Pinpoint the cell where the given text exists, returning its [x, y] midpoint coordinate. 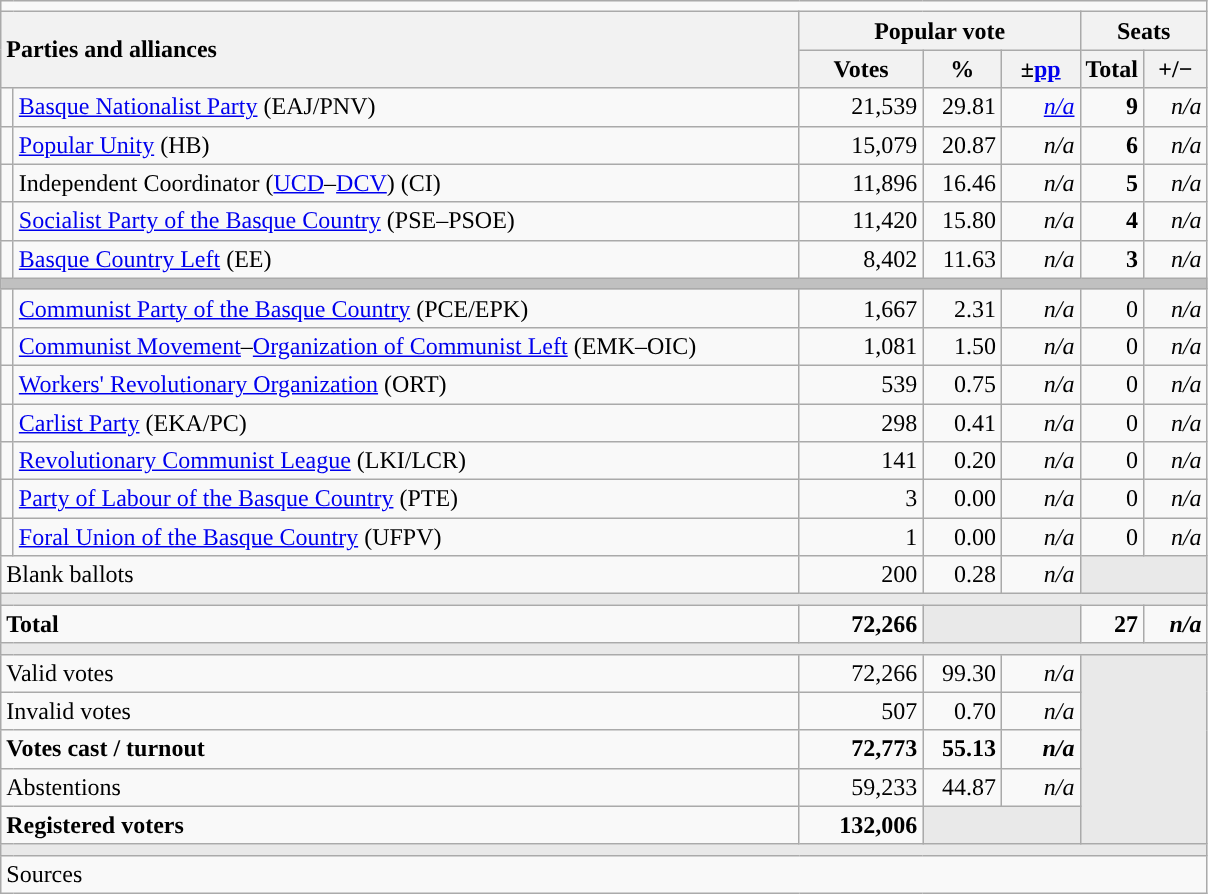
Blank ballots [400, 575]
6 [1112, 145]
Carlist Party (EKA/PC) [406, 423]
11.63 [962, 259]
2.31 [962, 308]
0.28 [962, 575]
±pp [1040, 69]
Registered voters [400, 825]
Popular Unity (HB) [406, 145]
99.30 [962, 673]
Parties and alliances [400, 50]
0.20 [962, 461]
Basque Nationalist Party (EAJ/PNV) [406, 107]
16.46 [962, 183]
Party of Labour of the Basque Country (PTE) [406, 499]
Communist Party of the Basque Country (PCE/EPK) [406, 308]
1,667 [861, 308]
Sources [604, 874]
1,081 [861, 346]
29.81 [962, 107]
Popular vote [940, 31]
141 [861, 461]
298 [861, 423]
20.87 [962, 145]
+/− [1176, 69]
132,006 [861, 825]
Seats [1144, 31]
9 [1112, 107]
% [962, 69]
Abstentions [400, 787]
72,773 [861, 749]
15,079 [861, 145]
539 [861, 384]
15.80 [962, 221]
44.87 [962, 787]
Socialist Party of the Basque Country (PSE–PSOE) [406, 221]
1.50 [962, 346]
8,402 [861, 259]
200 [861, 575]
11,420 [861, 221]
11,896 [861, 183]
Basque Country Left (EE) [406, 259]
0.75 [962, 384]
507 [861, 711]
Revolutionary Communist League (LKI/LCR) [406, 461]
0.41 [962, 423]
Votes cast / turnout [400, 749]
5 [1112, 183]
Independent Coordinator (UCD–DCV) (CI) [406, 183]
Valid votes [400, 673]
Workers' Revolutionary Organization (ORT) [406, 384]
59,233 [861, 787]
Invalid votes [400, 711]
Foral Union of the Basque Country (UFPV) [406, 537]
Communist Movement–Organization of Communist Left (EMK–OIC) [406, 346]
0.70 [962, 711]
27 [1112, 624]
55.13 [962, 749]
21,539 [861, 107]
Votes [861, 69]
4 [1112, 221]
1 [861, 537]
